Pinpoint the cell where the given text exists, returning its [X, Y] midpoint coordinate. 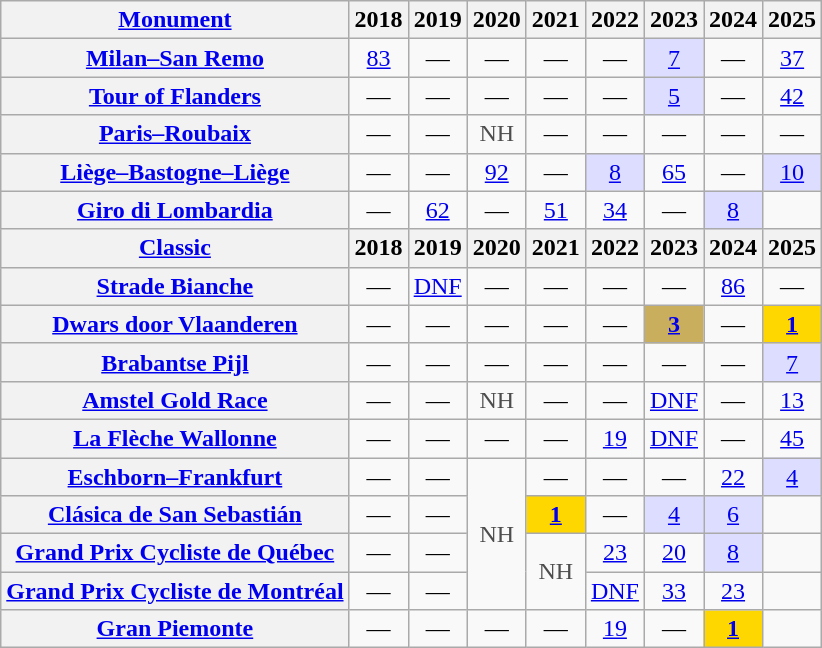
22 [734, 477]
La Flèche Wallonne [175, 438]
Clásica de San Sebastián [175, 515]
Grand Prix Cycliste de Montréal [175, 591]
13 [792, 400]
33 [674, 591]
92 [496, 172]
34 [614, 210]
Gran Piemonte [175, 629]
5 [674, 96]
10 [792, 172]
Paris–Roubaix [175, 134]
Grand Prix Cycliste de Québec [175, 553]
51 [556, 210]
Brabantse Pijl [175, 362]
Tour of Flanders [175, 96]
83 [378, 58]
Milan–San Remo [175, 58]
3 [674, 324]
Giro di Lombardia [175, 210]
Monument [175, 20]
37 [792, 58]
45 [792, 438]
Dwars door Vlaanderen [175, 324]
86 [734, 286]
Classic [175, 248]
Strade Bianche [175, 286]
Liège–Bastogne–Liège [175, 172]
42 [792, 96]
65 [674, 172]
62 [438, 210]
Eschborn–Frankfurt [175, 477]
20 [674, 553]
6 [734, 515]
Amstel Gold Race [175, 400]
